Scan for the cell matching the given text and deliver its (x, y) coordinate at center. 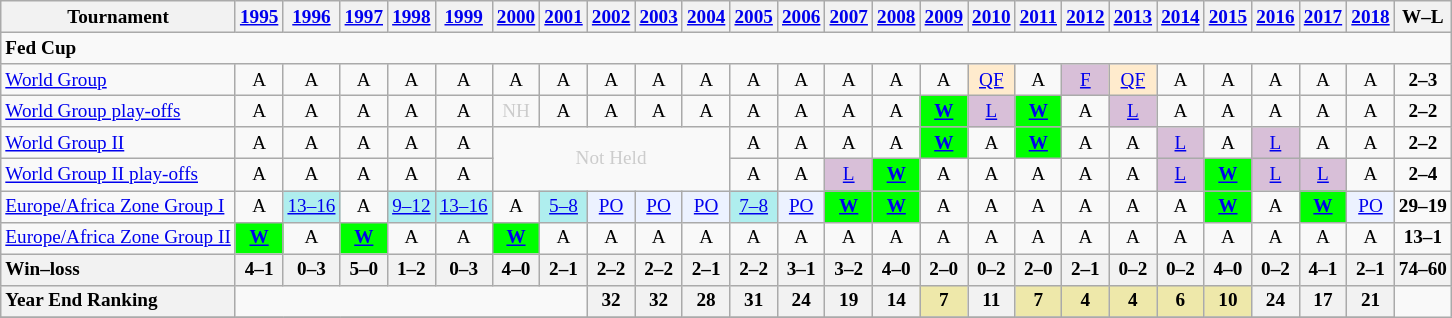
Year End Ranking (118, 301)
2003 (659, 17)
5–0 (364, 270)
Tournament (118, 17)
2–3 (1422, 80)
2008 (896, 17)
29–19 (1422, 206)
31 (754, 301)
11 (992, 301)
2015 (1228, 17)
2005 (754, 17)
1998 (412, 17)
9–12 (412, 206)
2009 (944, 17)
W–L (1422, 17)
2010 (992, 17)
2014 (1181, 17)
Win–loss (118, 270)
2011 (1038, 17)
Europe/Africa Zone Group II (118, 238)
World Group II play-offs (118, 175)
21 (1371, 301)
74–60 (1422, 270)
7–8 (754, 206)
World Group play-offs (118, 111)
2000 (516, 17)
3–2 (849, 270)
1–2 (412, 270)
14 (896, 301)
1997 (364, 17)
13–1 (1422, 238)
1999 (464, 17)
2017 (1323, 17)
Fed Cup (726, 48)
Not Held (611, 158)
6 (1181, 301)
Europe/Africa Zone Group I (118, 206)
5–8 (564, 206)
2–4 (1422, 175)
2004 (706, 17)
World Group (118, 80)
2007 (849, 17)
2002 (611, 17)
1996 (312, 17)
19 (849, 301)
2018 (1371, 17)
2012 (1086, 17)
1995 (259, 17)
2001 (564, 17)
2013 (1133, 17)
World Group II (118, 143)
17 (1323, 301)
2006 (801, 17)
NH (516, 111)
2016 (1276, 17)
10 (1228, 301)
3–1 (801, 270)
F (1086, 80)
28 (706, 301)
